Detect which cell encompasses the target text, then output its [x, y] center coordinate. 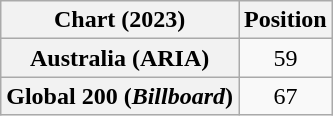
59 [285, 58]
67 [285, 96]
Chart (2023) [120, 20]
Global 200 (Billboard) [120, 96]
Australia (ARIA) [120, 58]
Position [285, 20]
